Return [x, y] of the center of cell containing provided text 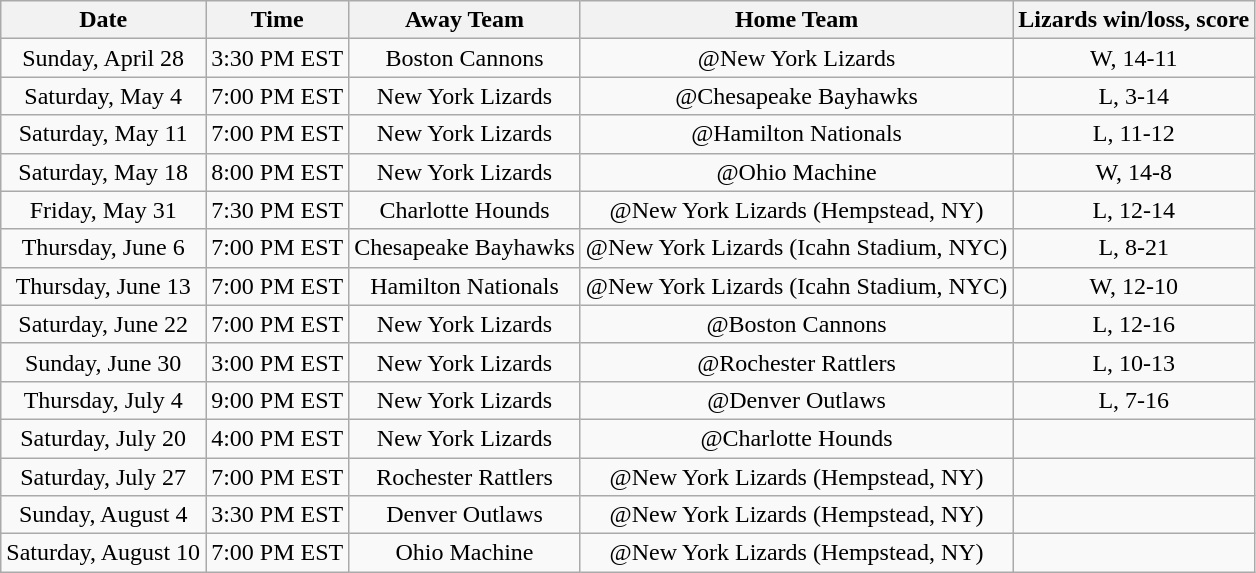
W, 14-11 [1134, 58]
4:00 PM EST [278, 438]
@Boston Cannons [796, 324]
@Ohio Machine [796, 172]
7:30 PM EST [278, 210]
@New York Lizards [796, 58]
Thursday, June 13 [104, 286]
Boston Cannons [465, 58]
Saturday, July 20 [104, 438]
@Charlotte Hounds [796, 438]
W, 14-8 [1134, 172]
L, 3-14 [1134, 96]
Sunday, August 4 [104, 515]
L, 12-16 [1134, 324]
L, 11-12 [1134, 134]
Thursday, July 4 [104, 400]
Time [278, 20]
@Hamilton Nationals [796, 134]
L, 7-16 [1134, 400]
3:00 PM EST [278, 362]
Away Team [465, 20]
Saturday, May 18 [104, 172]
Date [104, 20]
Saturday, June 22 [104, 324]
9:00 PM EST [278, 400]
@Denver Outlaws [796, 400]
@Rochester Rattlers [796, 362]
Saturday, July 27 [104, 477]
Lizards win/loss, score [1134, 20]
Rochester Rattlers [465, 477]
@Chesapeake Bayhawks [796, 96]
Thursday, June 6 [104, 248]
Hamilton Nationals [465, 286]
L, 12-14 [1134, 210]
L, 10-13 [1134, 362]
8:00 PM EST [278, 172]
Sunday, April 28 [104, 58]
Denver Outlaws [465, 515]
Saturday, August 10 [104, 553]
Sunday, June 30 [104, 362]
Charlotte Hounds [465, 210]
Saturday, May 11 [104, 134]
Chesapeake Bayhawks [465, 248]
L, 8-21 [1134, 248]
Home Team [796, 20]
W, 12-10 [1134, 286]
Saturday, May 4 [104, 96]
Ohio Machine [465, 553]
Friday, May 31 [104, 210]
